Locate the cell with the specified text and output its [X, Y] center coordinate. 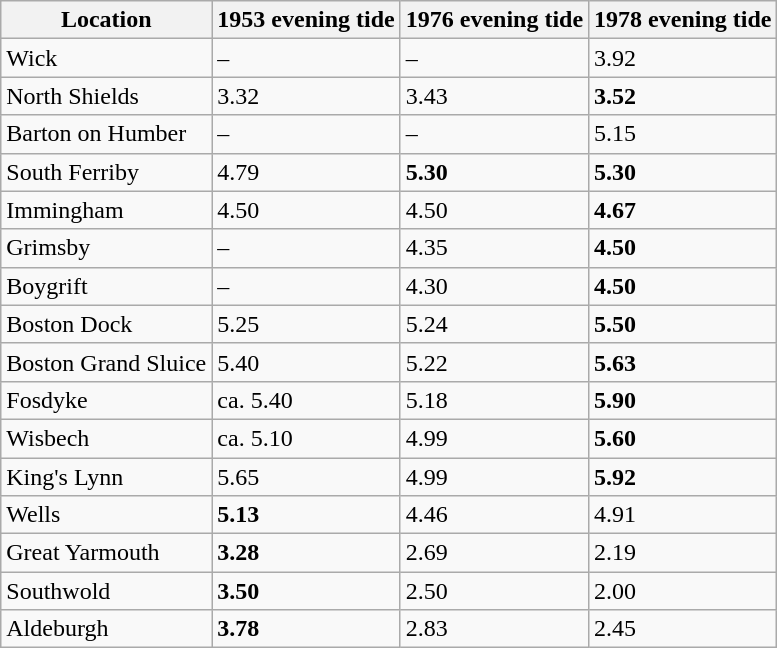
3.92 [683, 58]
2.50 [494, 591]
5.25 [306, 324]
5.18 [494, 400]
2.19 [683, 553]
5.60 [683, 438]
3.32 [306, 96]
Location [106, 20]
South Ferriby [106, 172]
Barton on Humber [106, 134]
5.15 [683, 134]
Boston Dock [106, 324]
Great Yarmouth [106, 553]
5.50 [683, 324]
Wick [106, 58]
5.40 [306, 362]
Boston Grand Sluice [106, 362]
King's Lynn [106, 477]
4.30 [494, 286]
5.13 [306, 515]
5.90 [683, 400]
2.83 [494, 629]
3.78 [306, 629]
3.52 [683, 96]
4.67 [683, 210]
ca. 5.10 [306, 438]
4.35 [494, 248]
Immingham [106, 210]
1953 evening tide [306, 20]
2.69 [494, 553]
3.50 [306, 591]
Boygrift [106, 286]
5.24 [494, 324]
Aldeburgh [106, 629]
4.46 [494, 515]
Southwold [106, 591]
5.63 [683, 362]
North Shields [106, 96]
2.00 [683, 591]
ca. 5.40 [306, 400]
4.91 [683, 515]
Wisbech [106, 438]
5.22 [494, 362]
3.28 [306, 553]
4.79 [306, 172]
5.65 [306, 477]
2.45 [683, 629]
1976 evening tide [494, 20]
Fosdyke [106, 400]
3.43 [494, 96]
Grimsby [106, 248]
1978 evening tide [683, 20]
Wells [106, 515]
5.92 [683, 477]
